Search for the cell housing the specified text and yield its [x, y] center coordinate. 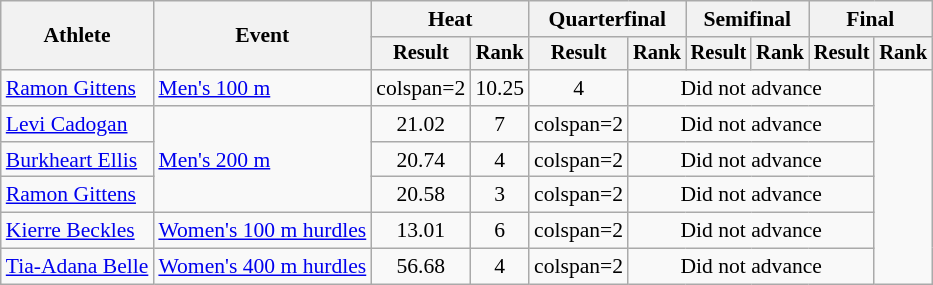
Women's 100 m hurdles [262, 231]
Semifinal [748, 19]
Quarterfinal [608, 19]
Tia-Adana Belle [78, 267]
Burkheart Ellis [78, 160]
Athlete [78, 36]
20.58 [420, 195]
Kierre Beckles [78, 231]
21.02 [420, 124]
7 [500, 124]
Final [870, 19]
Event [262, 36]
Men's 200 m [262, 160]
20.74 [420, 160]
3 [500, 195]
Levi Cadogan [78, 124]
Heat [450, 19]
Women's 400 m hurdles [262, 267]
56.68 [420, 267]
13.01 [420, 231]
10.25 [500, 88]
6 [500, 231]
Men's 100 m [262, 88]
